Extract the [X, Y] coordinate from the center of the cell holding the provided text.  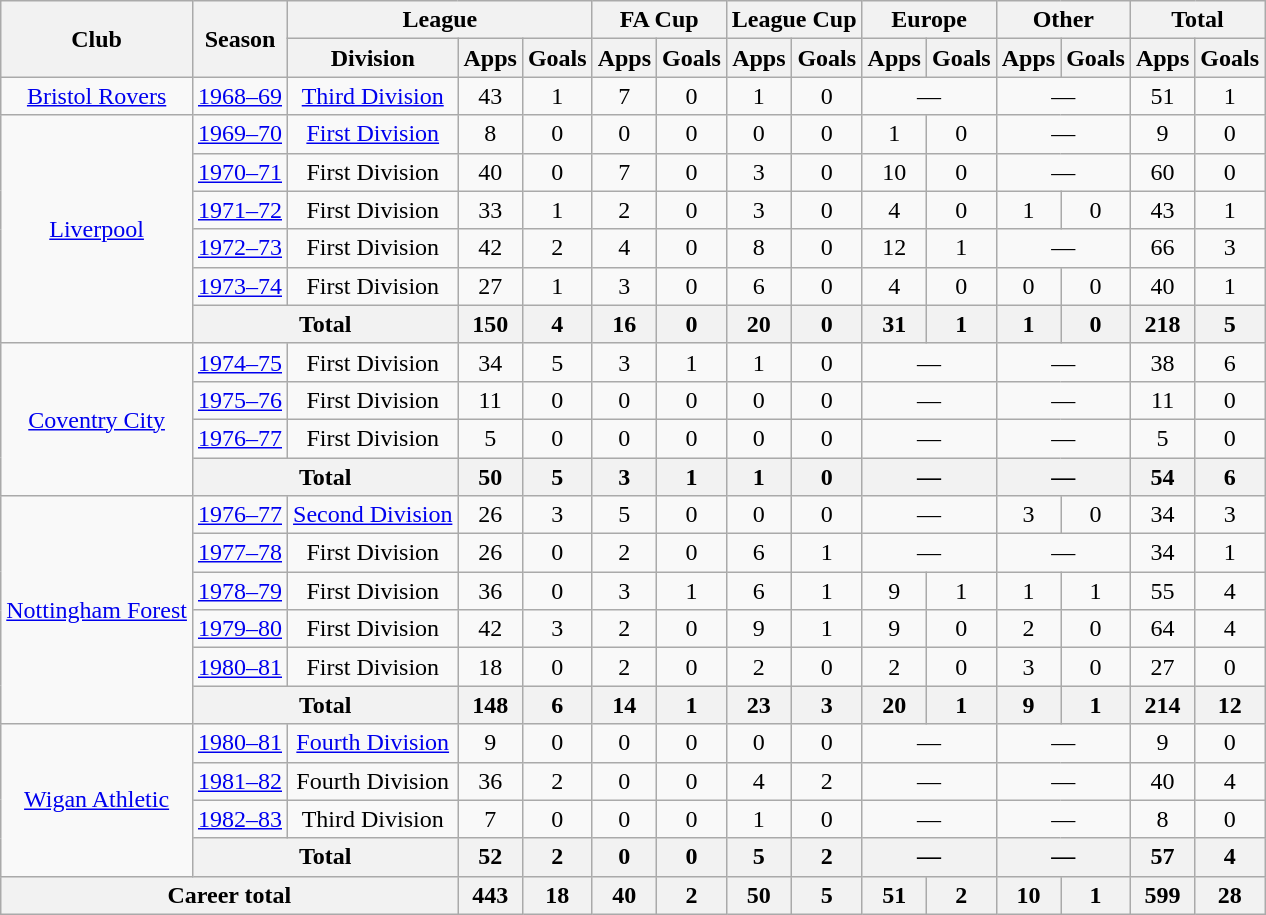
Division [373, 58]
League [440, 20]
33 [490, 210]
1979–80 [240, 629]
148 [490, 705]
443 [490, 895]
1968–69 [240, 96]
Europe [929, 20]
1974–75 [240, 362]
Other [1063, 20]
Second Division [373, 515]
218 [1162, 324]
150 [490, 324]
599 [1162, 895]
FA Cup [659, 20]
League Cup [794, 20]
1977–78 [240, 553]
1972–73 [240, 248]
31 [894, 324]
54 [1162, 477]
1982–83 [240, 819]
16 [624, 324]
60 [1162, 172]
38 [1162, 362]
Season [240, 39]
28 [1230, 895]
1973–74 [240, 286]
Club [97, 39]
1969–70 [240, 134]
Bristol Rovers [97, 96]
1978–79 [240, 591]
Liverpool [97, 229]
66 [1162, 248]
Career total [230, 895]
1970–71 [240, 172]
Coventry City [97, 419]
1981–82 [240, 781]
1971–72 [240, 210]
57 [1162, 857]
64 [1162, 629]
23 [758, 705]
52 [490, 857]
214 [1162, 705]
14 [624, 705]
Nottingham Forest [97, 610]
55 [1162, 591]
Wigan Athletic [97, 800]
1975–76 [240, 400]
